Provide the (X, Y) coordinate of the cell's center where the given text is located.  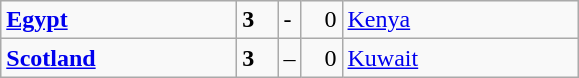
Kuwait (460, 58)
Kenya (460, 20)
– (290, 58)
Scotland (119, 58)
Egypt (119, 20)
- (290, 20)
